Scan for the cell matching the given text and deliver its [X, Y] coordinate at center. 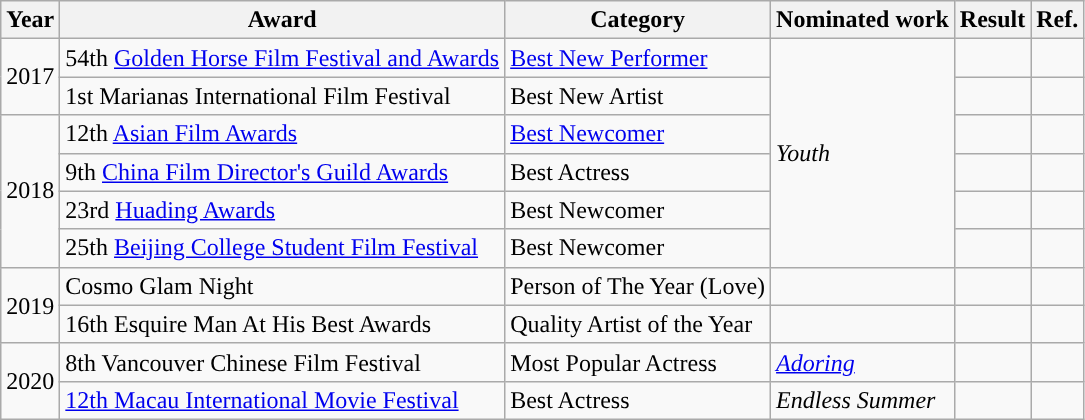
Best New Artist [638, 96]
2020 [30, 381]
Quality Artist of the Year [638, 324]
23rd Huading Awards [282, 210]
Best New Performer [638, 58]
2017 [30, 77]
Adoring [863, 362]
Year [30, 20]
12th Macau International Movie Festival [282, 400]
1st Marianas International Film Festival [282, 96]
54th Golden Horse Film Festival and Awards [282, 58]
8th Vancouver Chinese Film Festival [282, 362]
Youth [863, 153]
Most Popular Actress [638, 362]
Nominated work [863, 20]
2018 [30, 191]
16th Esquire Man At His Best Awards [282, 324]
9th China Film Director's Guild Awards [282, 172]
Cosmo Glam Night [282, 286]
2019 [30, 305]
Ref. [1058, 20]
Category [638, 20]
12th Asian Film Awards [282, 134]
Result [992, 20]
Award [282, 20]
Endless Summer [863, 400]
Person of The Year (Love) [638, 286]
25th Beijing College Student Film Festival [282, 248]
